Return the [x, y] coordinate for the center point of the cell that contains the specified text.  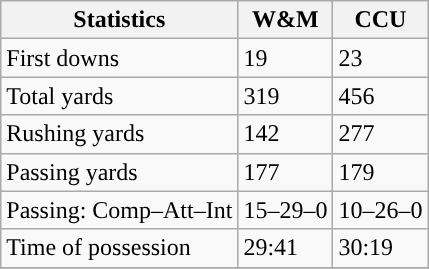
Passing: Comp–Att–Int [120, 210]
142 [286, 134]
456 [380, 96]
23 [380, 58]
30:19 [380, 248]
277 [380, 134]
W&M [286, 20]
319 [286, 96]
177 [286, 172]
29:41 [286, 248]
179 [380, 172]
Passing yards [120, 172]
First downs [120, 58]
15–29–0 [286, 210]
Time of possession [120, 248]
10–26–0 [380, 210]
Rushing yards [120, 134]
Total yards [120, 96]
19 [286, 58]
CCU [380, 20]
Statistics [120, 20]
